Detect which cell encompasses the target text, then output its (X, Y) center coordinate. 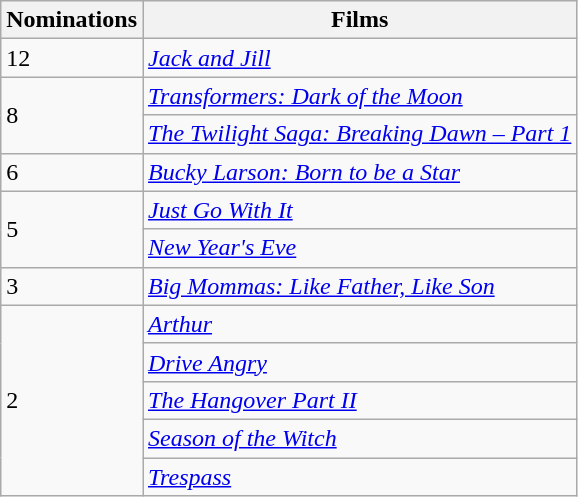
6 (72, 172)
Films (359, 20)
The Hangover Part II (359, 400)
Transformers: Dark of the Moon (359, 96)
New Year's Eve (359, 248)
Big Mommas: Like Father, Like Son (359, 286)
Trespass (359, 477)
Arthur (359, 324)
2 (72, 400)
8 (72, 115)
Season of the Witch (359, 438)
The Twilight Saga: Breaking Dawn – Part 1 (359, 134)
12 (72, 58)
Jack and Jill (359, 58)
3 (72, 286)
Drive Angry (359, 362)
Bucky Larson: Born to be a Star (359, 172)
Just Go With It (359, 210)
5 (72, 229)
Nominations (72, 20)
